For the text-containing cell, return its midpoint in (X, Y) coordinate format. 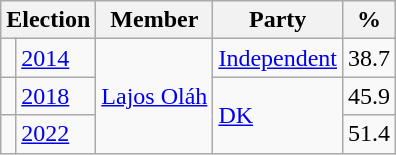
Election (48, 20)
2022 (56, 134)
38.7 (370, 58)
Lajos Oláh (154, 96)
45.9 (370, 96)
51.4 (370, 134)
% (370, 20)
Independent (278, 58)
2014 (56, 58)
DK (278, 115)
2018 (56, 96)
Member (154, 20)
Party (278, 20)
